Determine the [X, Y] coordinate at the center of the cell enclosing the given text.  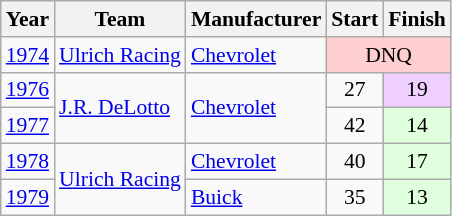
Start [354, 19]
19 [417, 90]
Finish [417, 19]
Team [120, 19]
1979 [28, 197]
J.R. DeLotto [120, 108]
40 [354, 162]
Manufacturer [256, 19]
Buick [256, 197]
1976 [28, 90]
17 [417, 162]
14 [417, 126]
13 [417, 197]
27 [354, 90]
DNQ [388, 55]
1974 [28, 55]
Year [28, 19]
1977 [28, 126]
1978 [28, 162]
35 [354, 197]
42 [354, 126]
